Search for the cell housing the specified text and yield its (x, y) center coordinate. 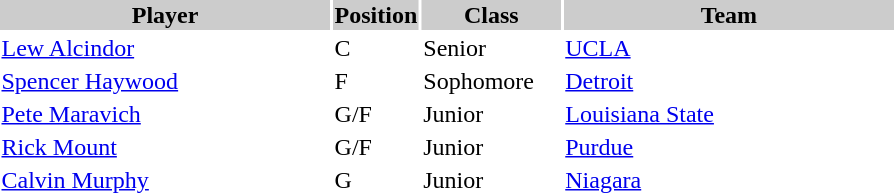
Rick Mount (165, 147)
F (376, 81)
Player (165, 15)
Team (729, 15)
Position (376, 15)
C (376, 48)
Purdue (729, 147)
Louisiana State (729, 114)
Detroit (729, 81)
Class (492, 15)
Spencer Haywood (165, 81)
Senior (492, 48)
Sophomore (492, 81)
UCLA (729, 48)
Pete Maravich (165, 114)
Lew Alcindor (165, 48)
